Return (X, Y) of the center of cell containing provided text 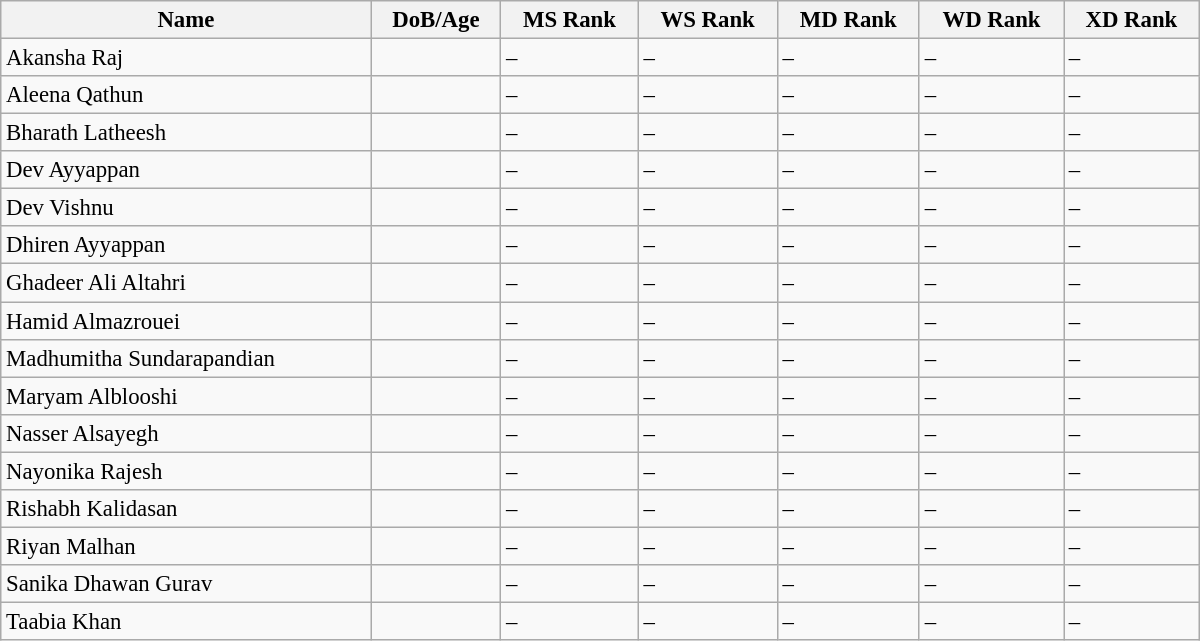
Dev Vishnu (186, 208)
MD Rank (848, 20)
Rishabh Kalidasan (186, 509)
Name (186, 20)
Madhumitha Sundarapandian (186, 358)
Maryam Alblooshi (186, 396)
Dev Ayyappan (186, 170)
WD Rank (991, 20)
DoB/Age (436, 20)
Nasser Alsayegh (186, 433)
Aleena Qathun (186, 95)
Sanika Dhawan Gurav (186, 584)
Hamid Almazrouei (186, 321)
Bharath Latheesh (186, 133)
XD Rank (1132, 20)
Taabia Khan (186, 621)
Nayonika Rajesh (186, 471)
Akansha Raj (186, 58)
Ghadeer Ali Altahri (186, 283)
Dhiren Ayyappan (186, 245)
Riyan Malhan (186, 546)
MS Rank (570, 20)
WS Rank (708, 20)
